For the text-containing cell, return its midpoint in [X, Y] coordinate format. 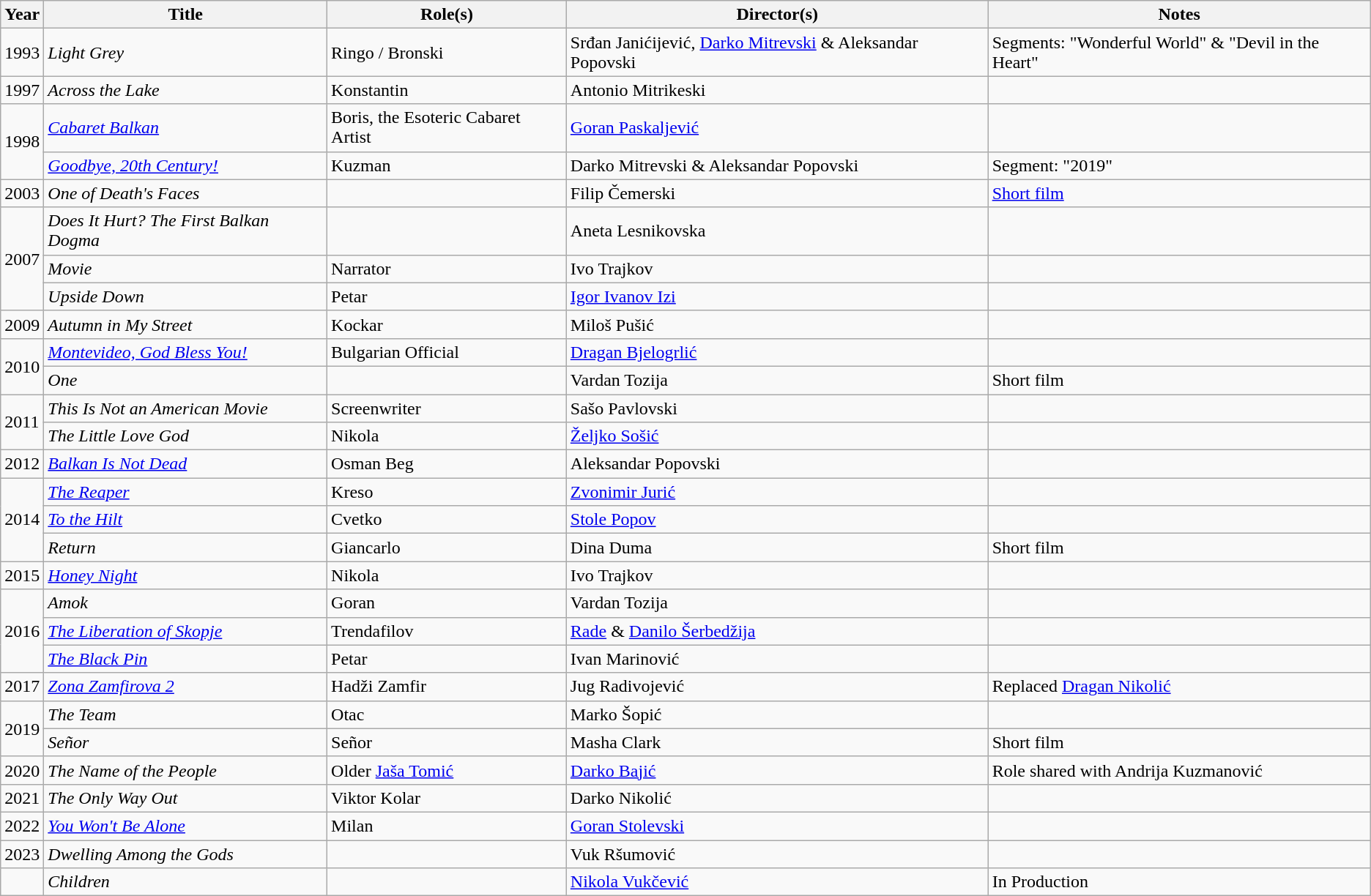
Aneta Lesnikovska [777, 231]
Return [186, 548]
Dina Duma [777, 548]
Upside Down [186, 296]
Sašo Pavlovski [777, 408]
Zvonimir Jurić [777, 492]
The Team [186, 714]
2011 [22, 422]
Osman Beg [447, 464]
Goodbye, 20th Century! [186, 165]
Movie [186, 269]
Director(s) [777, 15]
Kuzman [447, 165]
The Liberation of Skopje [186, 631]
2016 [22, 631]
Antonio Mitrikeski [777, 90]
You Won't Be Alone [186, 826]
2020 [22, 770]
The Black Pin [186, 659]
Aleksandar Popovski [777, 464]
Trendafilov [447, 631]
Nikola Vukčević [777, 882]
Montevideo, God Bless You! [186, 352]
Amok [186, 603]
Bulgarian Official [447, 352]
One of Death's Faces [186, 193]
Darko Bajić [777, 770]
Srđan Janićijević, Darko Mitrevski & Aleksandar Popovski [777, 53]
Otac [447, 714]
2009 [22, 324]
Segments: "Wonderful World" & "Devil in the Heart" [1179, 53]
Does It Hurt? The First Balkan Dogma [186, 231]
Honey Night [186, 575]
Cvetko [447, 520]
Cabaret Balkan [186, 127]
Role(s) [447, 15]
Year [22, 15]
Jug Radivojević [777, 687]
1997 [22, 90]
2023 [22, 854]
Željko Sošić [777, 436]
Replaced Dragan Nikolić [1179, 687]
Kreso [447, 492]
2014 [22, 520]
Across the Lake [186, 90]
Goran Paskaljević [777, 127]
The Name of the People [186, 770]
Marko Šopić [777, 714]
Hadži Zamfir [447, 687]
1993 [22, 53]
Kockar [447, 324]
Masha Clark [777, 742]
Vuk Ršumović [777, 854]
Goran [447, 603]
2019 [22, 728]
Ivan Marinović [777, 659]
The Only Way Out [186, 798]
One [186, 380]
Miloš Pušić [777, 324]
Role shared with Andrija Kuzmanović [1179, 770]
Darko Mitrevski & Aleksandar Popovski [777, 165]
Dwelling Among the Gods [186, 854]
Dragan Bjelogrlić [777, 352]
Giancarlo [447, 548]
Older Jaša Tomić [447, 770]
Filip Čemerski [777, 193]
Stole Popov [777, 520]
Light Grey [186, 53]
2007 [22, 259]
2017 [22, 687]
This Is Not an American Movie [186, 408]
Balkan Is Not Dead [186, 464]
Rade & Danilo Šerbedžija [777, 631]
In Production [1179, 882]
2003 [22, 193]
Darko Nikolić [777, 798]
Screenwriter [447, 408]
Igor Ivanov Izi [777, 296]
To the Hilt [186, 520]
Viktor Kolar [447, 798]
Milan [447, 826]
Autumn in My Street [186, 324]
2021 [22, 798]
1998 [22, 142]
Title [186, 15]
Zona Zamfirova 2 [186, 687]
2012 [22, 464]
2015 [22, 575]
2010 [22, 366]
Children [186, 882]
Narrator [447, 269]
Notes [1179, 15]
The Little Love God [186, 436]
Boris, the Esoteric Cabaret Artist [447, 127]
Goran Stolevski [777, 826]
The Reaper [186, 492]
Segment: "2019" [1179, 165]
Konstantin [447, 90]
Ringo / Bronski [447, 53]
2022 [22, 826]
